Determine the (x, y) coordinate at the center of the cell enclosing the given text.  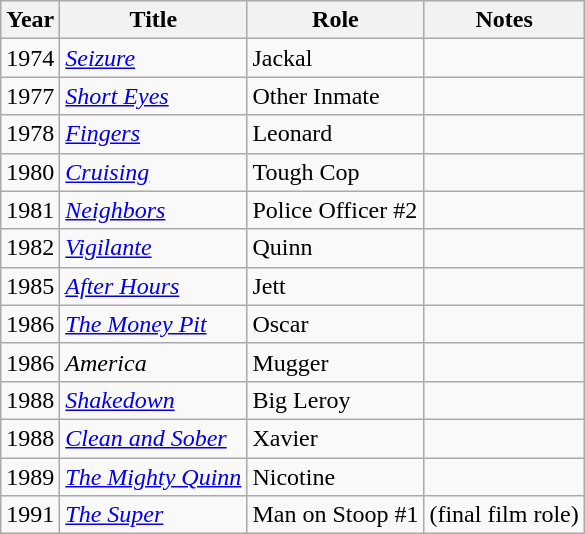
After Hours (154, 286)
Quinn (336, 248)
Oscar (336, 324)
1977 (30, 96)
Jackal (336, 58)
Police Officer #2 (336, 210)
Other Inmate (336, 96)
Tough Cop (336, 172)
Leonard (336, 134)
1978 (30, 134)
1982 (30, 248)
The Super (154, 515)
(final film role) (504, 515)
The Mighty Quinn (154, 477)
Notes (504, 20)
Jett (336, 286)
1985 (30, 286)
Neighbors (154, 210)
The Money Pit (154, 324)
Clean and Sober (154, 438)
1991 (30, 515)
Vigilante (154, 248)
America (154, 362)
1980 (30, 172)
1974 (30, 58)
Short Eyes (154, 96)
Nicotine (336, 477)
Title (154, 20)
Seizure (154, 58)
Shakedown (154, 400)
Xavier (336, 438)
1989 (30, 477)
Mugger (336, 362)
Cruising (154, 172)
Year (30, 20)
Fingers (154, 134)
Man on Stoop #1 (336, 515)
Big Leroy (336, 400)
1981 (30, 210)
Role (336, 20)
